Find where the given text appears and provide that cell's center as (X, Y) coordinate. 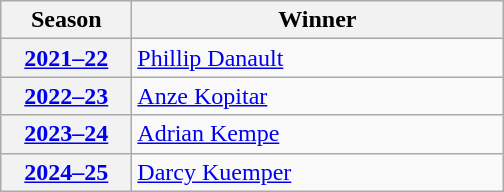
Winner (318, 20)
Phillip Danault (318, 58)
Adrian Kempe (318, 134)
Anze Kopitar (318, 96)
2024–25 (66, 172)
2022–23 (66, 96)
Season (66, 20)
Darcy Kuemper (318, 172)
2023–24 (66, 134)
2021–22 (66, 58)
